Extract the (X, Y) coordinate from the center of the cell holding the provided text.  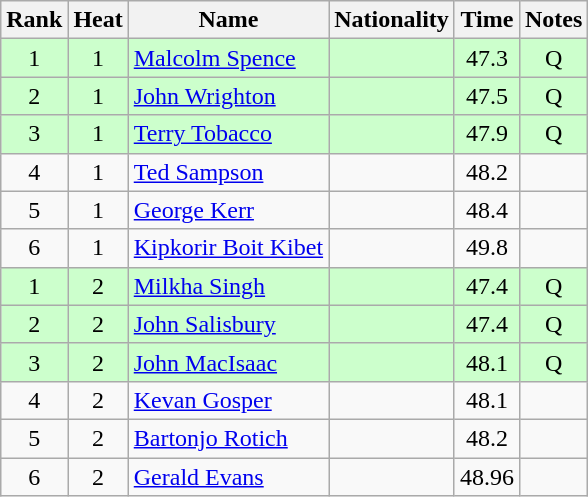
47.5 (486, 96)
Bartonjo Rotich (228, 438)
John MacIsaac (228, 362)
48.4 (486, 210)
Milkha Singh (228, 286)
49.8 (486, 248)
Kevan Gosper (228, 400)
Notes (553, 20)
Gerald Evans (228, 477)
John Salisbury (228, 324)
Heat (98, 20)
47.9 (486, 134)
Kipkorir Boit Kibet (228, 248)
Rank (34, 20)
George Kerr (228, 210)
Ted Sampson (228, 172)
48.96 (486, 477)
Name (228, 20)
47.3 (486, 58)
Time (486, 20)
John Wrighton (228, 96)
Nationality (392, 20)
Terry Tobacco (228, 134)
Malcolm Spence (228, 58)
